Find where the given text appears and provide that cell's center as (X, Y) coordinate. 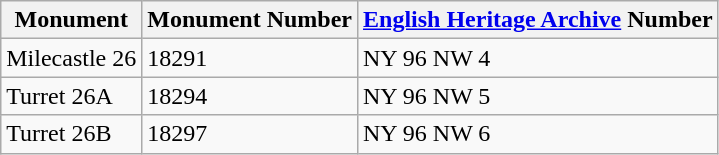
NY 96 NW 4 (538, 58)
Turret 26B (72, 134)
18291 (250, 58)
Milecastle 26 (72, 58)
18297 (250, 134)
Monument Number (250, 20)
English Heritage Archive Number (538, 20)
Monument (72, 20)
18294 (250, 96)
NY 96 NW 6 (538, 134)
Turret 26A (72, 96)
NY 96 NW 5 (538, 96)
